Scan for the cell matching the given text and deliver its [x, y] coordinate at center. 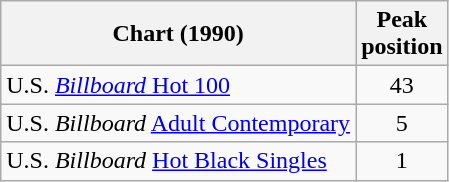
U.S. Billboard Adult Contemporary [178, 123]
1 [402, 161]
U.S. Billboard Hot 100 [178, 85]
U.S. Billboard Hot Black Singles [178, 161]
Chart (1990) [178, 34]
43 [402, 85]
5 [402, 123]
Peakposition [402, 34]
